Detect which cell encompasses the target text, then output its [X, Y] center coordinate. 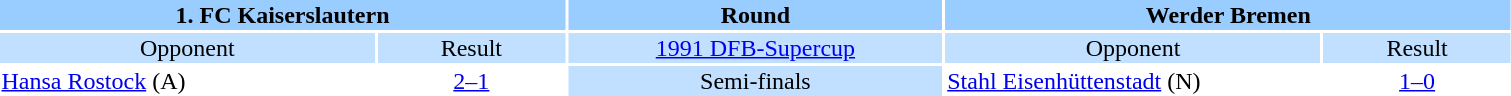
Stahl Eisenhüttenstadt (N) [1134, 81]
Hansa Rostock (A) [188, 81]
1991 DFB-Supercup [756, 48]
1–0 [1416, 81]
Semi-finals [756, 81]
Werder Bremen [1228, 15]
2–1 [472, 81]
1. FC Kaiserslautern [282, 15]
Round [756, 15]
